Provide the (X, Y) coordinate of the cell's center where the given text is located.  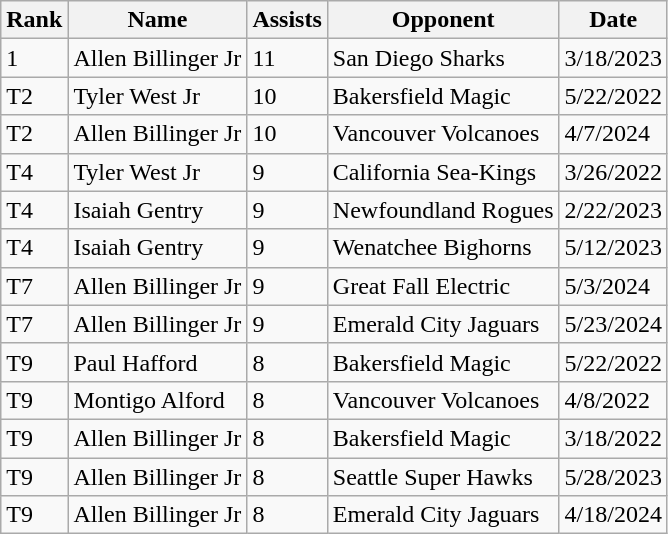
5/12/2023 (613, 248)
Rank (34, 20)
4/7/2024 (613, 134)
California Sea-Kings (443, 172)
5/28/2023 (613, 477)
Assists (287, 20)
1 (34, 58)
3/18/2022 (613, 438)
5/3/2024 (613, 286)
3/18/2023 (613, 58)
Date (613, 20)
Wenatchee Bighorns (443, 248)
2/22/2023 (613, 210)
3/26/2022 (613, 172)
San Diego Sharks (443, 58)
Name (158, 20)
Newfoundland Rogues (443, 210)
Seattle Super Hawks (443, 477)
11 (287, 58)
4/8/2022 (613, 400)
Opponent (443, 20)
Great Fall Electric (443, 286)
Paul Hafford (158, 362)
4/18/2024 (613, 515)
5/23/2024 (613, 324)
Montigo Alford (158, 400)
